From the cell containing the given text, extract its center point as (X, Y) coordinate. 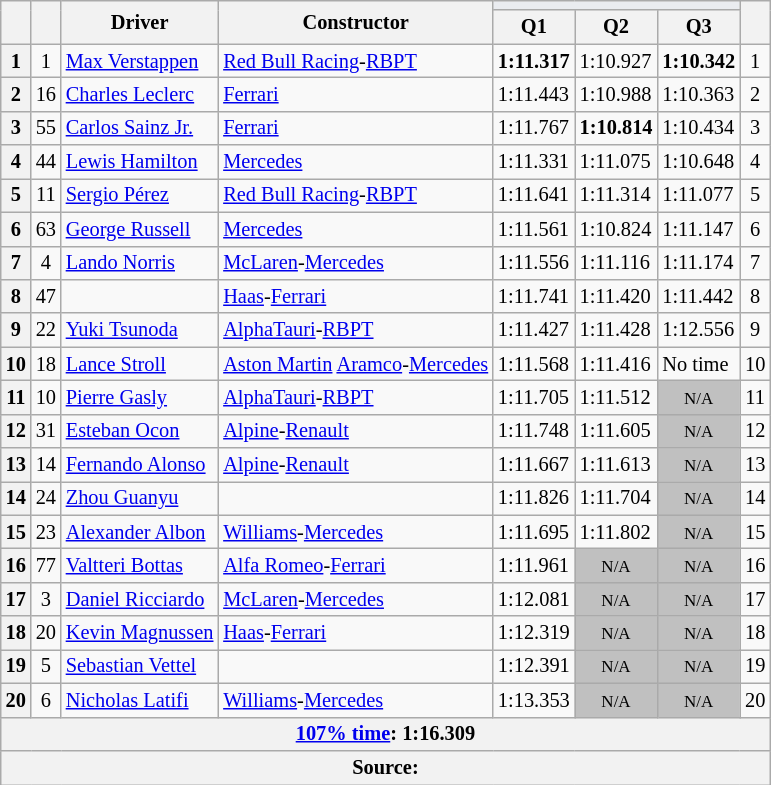
55 (46, 128)
1:11.443 (534, 94)
Esteban Ocon (140, 431)
Q2 (616, 27)
1:11.961 (534, 565)
Alexander Albon (140, 532)
Sergio Pérez (140, 195)
Alfa Romeo-Ferrari (356, 565)
1:10.342 (698, 61)
Nicholas Latifi (140, 700)
Aston Martin Aramco-Mercedes (356, 364)
George Russell (140, 229)
1:11.741 (534, 296)
Daniel Ricciardo (140, 599)
1:11.427 (534, 330)
Driver (140, 22)
1:12.556 (698, 330)
31 (46, 431)
1:11.174 (698, 263)
Lewis Hamilton (140, 162)
1:11.077 (698, 195)
1:11.641 (534, 195)
Lance Stroll (140, 364)
1:10.648 (698, 162)
1:10.927 (616, 61)
77 (46, 565)
1:10.363 (698, 94)
Yuki Tsunoda (140, 330)
1:11.075 (616, 162)
Pierre Gasly (140, 397)
63 (46, 229)
No time (698, 364)
1:12.391 (534, 666)
1:11.667 (534, 465)
1:11.331 (534, 162)
1:11.314 (616, 195)
1:13.353 (534, 700)
Source: (386, 767)
Fernando Alonso (140, 465)
23 (46, 532)
1:11.116 (616, 263)
22 (46, 330)
1:11.416 (616, 364)
Charles Leclerc (140, 94)
1:11.512 (616, 397)
1:11.704 (616, 498)
Kevin Magnussen (140, 633)
Zhou Guanyu (140, 498)
1:11.748 (534, 431)
44 (46, 162)
1:11.802 (616, 532)
1:11.826 (534, 498)
1:10.824 (616, 229)
1:11.556 (534, 263)
24 (46, 498)
1:10.434 (698, 128)
Sebastian Vettel (140, 666)
1:11.317 (534, 61)
Max Verstappen (140, 61)
107% time: 1:16.309 (386, 734)
1:12.081 (534, 599)
Carlos Sainz Jr. (140, 128)
1:11.705 (534, 397)
1:10.988 (616, 94)
1:11.605 (616, 431)
1:11.613 (616, 465)
1:11.428 (616, 330)
Valtteri Bottas (140, 565)
1:11.561 (534, 229)
47 (46, 296)
1:10.814 (616, 128)
Q1 (534, 27)
1:12.319 (534, 633)
1:11.420 (616, 296)
Lando Norris (140, 263)
1:11.442 (698, 296)
Constructor (356, 22)
1:11.147 (698, 229)
Q3 (698, 27)
1:11.695 (534, 532)
1:11.767 (534, 128)
1:11.568 (534, 364)
